Return the [x, y] coordinate for the center point of the cell that contains the specified text.  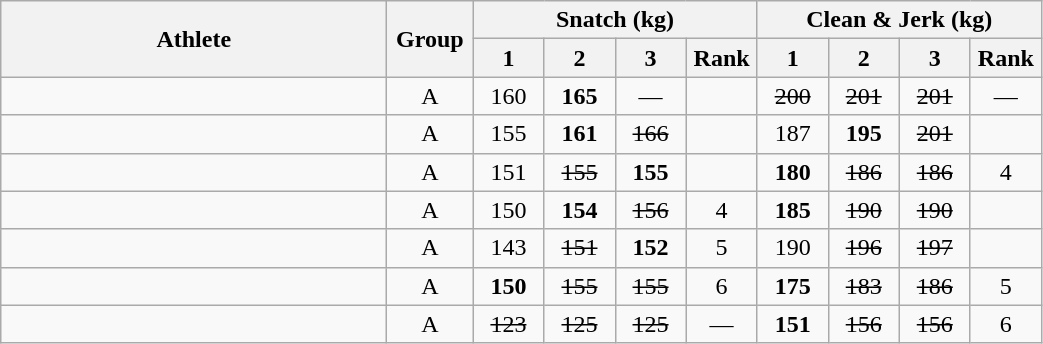
185 [792, 210]
123 [508, 324]
195 [864, 134]
Group [430, 39]
152 [650, 248]
197 [934, 248]
180 [792, 172]
183 [864, 286]
200 [792, 96]
Snatch (kg) [615, 20]
160 [508, 96]
161 [580, 134]
Athlete [194, 39]
165 [580, 96]
175 [792, 286]
187 [792, 134]
Clean & Jerk (kg) [899, 20]
166 [650, 134]
196 [864, 248]
143 [508, 248]
154 [580, 210]
